Scan for the cell matching the given text and deliver its [x, y] coordinate at center. 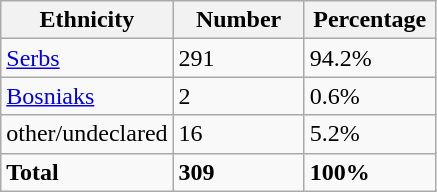
Number [238, 20]
291 [238, 58]
5.2% [370, 134]
0.6% [370, 96]
100% [370, 172]
Total [87, 172]
Percentage [370, 20]
309 [238, 172]
Ethnicity [87, 20]
94.2% [370, 58]
Serbs [87, 58]
Bosniaks [87, 96]
16 [238, 134]
2 [238, 96]
other/undeclared [87, 134]
